Find where the given text appears and provide that cell's center as [x, y] coordinate. 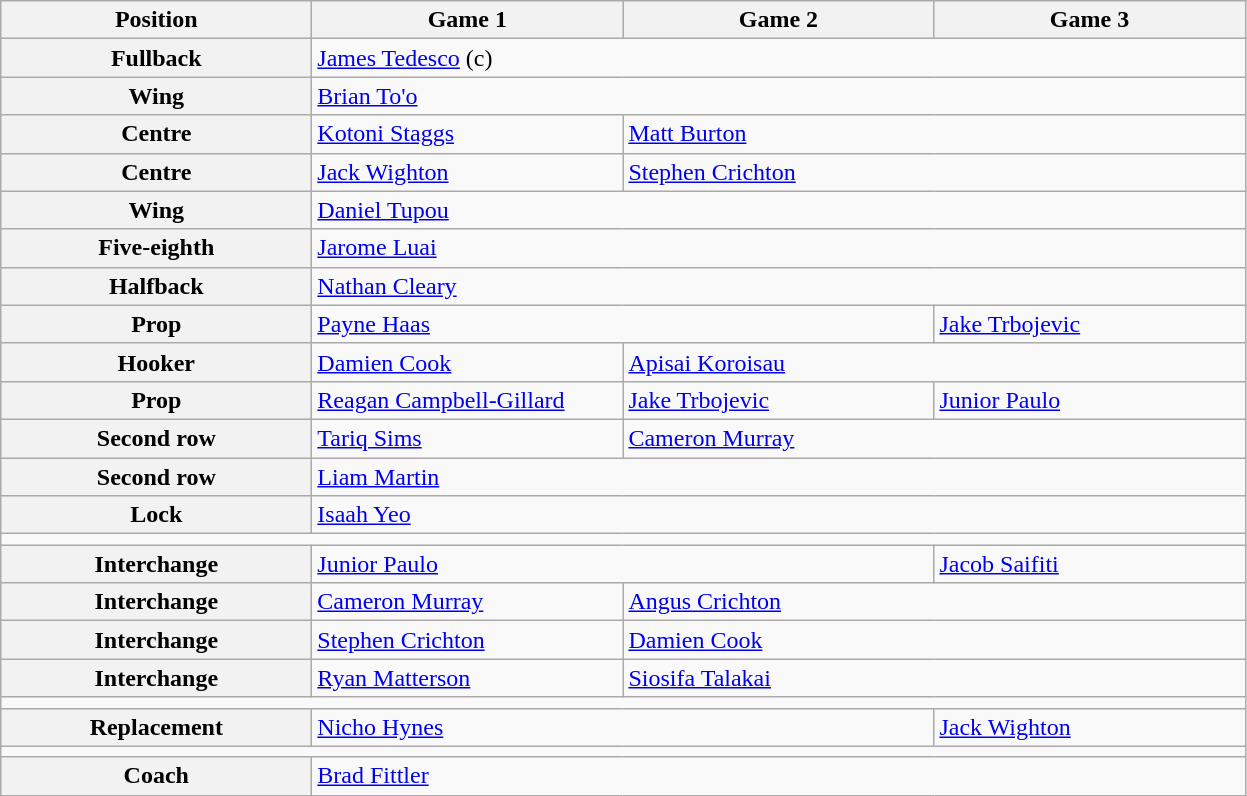
Isaah Yeo [778, 515]
Game 2 [778, 20]
Replacement [156, 727]
Lock [156, 515]
Five-eighth [156, 248]
Kotoni Staggs [468, 134]
Liam Martin [778, 477]
Payne Haas [623, 324]
Brian To'o [778, 96]
Jarome Luai [778, 248]
Ryan Matterson [468, 678]
Fullback [156, 58]
Nathan Cleary [778, 286]
Position [156, 20]
Daniel Tupou [778, 210]
Matt Burton [934, 134]
Game 1 [468, 20]
Jacob Saifiti [1090, 564]
Brad Fittler [778, 776]
Siosifa Talakai [934, 678]
Apisai Koroisau [934, 362]
Coach [156, 776]
Angus Crichton [934, 602]
Tariq Sims [468, 438]
Game 3 [1090, 20]
Hooker [156, 362]
James Tedesco (c) [778, 58]
Reagan Campbell-Gillard [468, 400]
Halfback [156, 286]
Nicho Hynes [623, 727]
